Find where the given text appears and provide that cell's center as [x, y] coordinate. 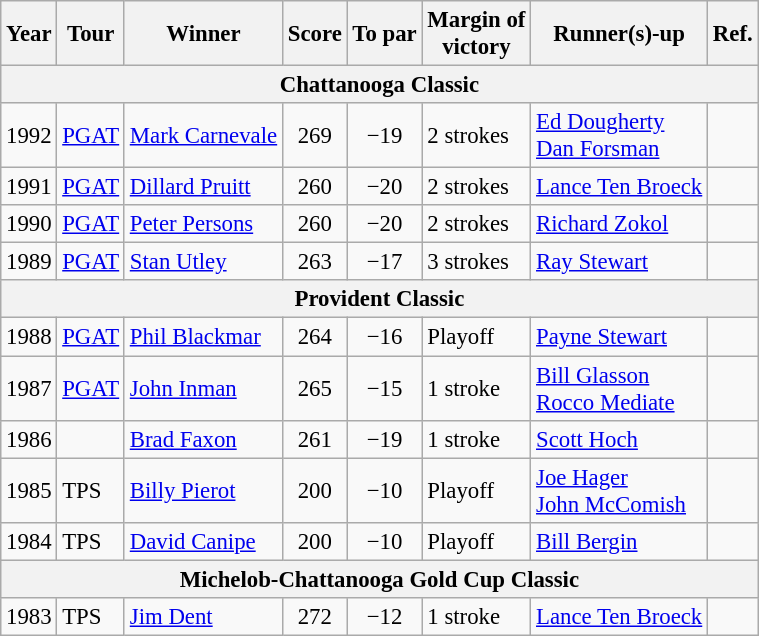
Dillard Pruitt [203, 187]
1984 [29, 541]
Michelob-Chattanooga Gold Cup Classic [380, 579]
Mark Carnevale [203, 136]
John Inman [203, 388]
Billy Pierot [203, 490]
1987 [29, 388]
Chattanooga Classic [380, 85]
Stan Utley [203, 262]
1985 [29, 490]
269 [314, 136]
1989 [29, 262]
1986 [29, 439]
−17 [384, 262]
David Canipe [203, 541]
261 [314, 439]
Score [314, 34]
Provident Classic [380, 299]
To par [384, 34]
Winner [203, 34]
Ray Stewart [620, 262]
263 [314, 262]
264 [314, 337]
Bill Bergin [620, 541]
Jim Dent [203, 617]
Year [29, 34]
1988 [29, 337]
Bill Glasson Rocco Mediate [620, 388]
1991 [29, 187]
Tour [91, 34]
Payne Stewart [620, 337]
Scott Hoch [620, 439]
Runner(s)-up [620, 34]
265 [314, 388]
3 strokes [476, 262]
−15 [384, 388]
Brad Faxon [203, 439]
1990 [29, 224]
Margin ofvictory [476, 34]
Joe Hager John McComish [620, 490]
−12 [384, 617]
Phil Blackmar [203, 337]
1992 [29, 136]
Ref. [733, 34]
Richard Zokol [620, 224]
−16 [384, 337]
272 [314, 617]
1983 [29, 617]
Ed Dougherty Dan Forsman [620, 136]
Peter Persons [203, 224]
